Pinpoint the cell where the given text exists, returning its (X, Y) midpoint coordinate. 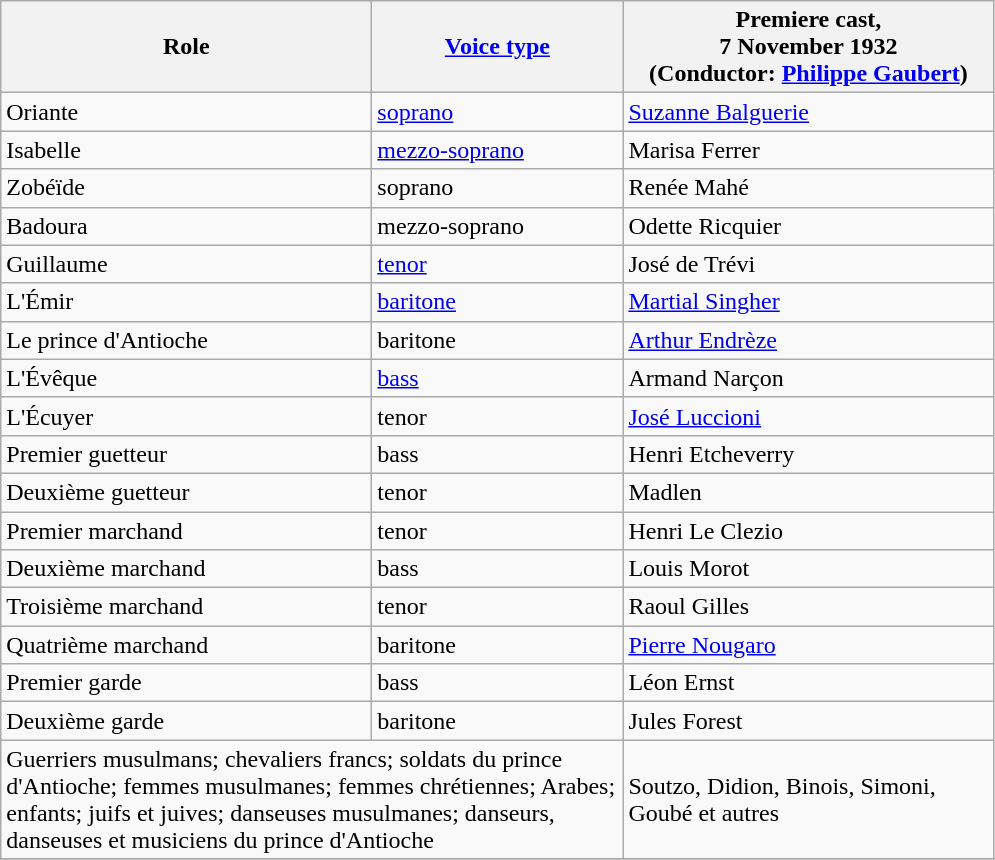
Odette Ricquier (808, 226)
Marisa Ferrer (808, 150)
Voice type (498, 47)
Armand Narçon (808, 378)
Jules Forest (808, 721)
José Luccioni (808, 416)
Oriante (186, 112)
Troisième marchand (186, 607)
Zobéïde (186, 188)
Renée Mahé (808, 188)
Louis Morot (808, 569)
Premier garde (186, 683)
Quatrième marchand (186, 645)
Suzanne Balguerie (808, 112)
Guillaume (186, 264)
José de Trévi (808, 264)
Premiere cast,7 November 1932(Conductor: Philippe Gaubert) (808, 47)
Soutzo, Didion, Binois, Simoni, Goubé et autres (808, 800)
L'Évêque (186, 378)
Henri Le Clezio (808, 531)
Léon Ernst (808, 683)
Deuxième garde (186, 721)
Arthur Endrèze (808, 340)
Role (186, 47)
Deuxième marchand (186, 569)
Madlen (808, 492)
Le prince d'Antioche (186, 340)
Premier guetteur (186, 454)
Badoura (186, 226)
Raoul Gilles (808, 607)
Henri Etcheverry (808, 454)
Martial Singher (808, 302)
Premier marchand (186, 531)
L'Écuyer (186, 416)
L'Émir (186, 302)
Pierre Nougaro (808, 645)
Isabelle (186, 150)
Deuxième guetteur (186, 492)
